Scan for the cell matching the given text and deliver its (x, y) coordinate at center. 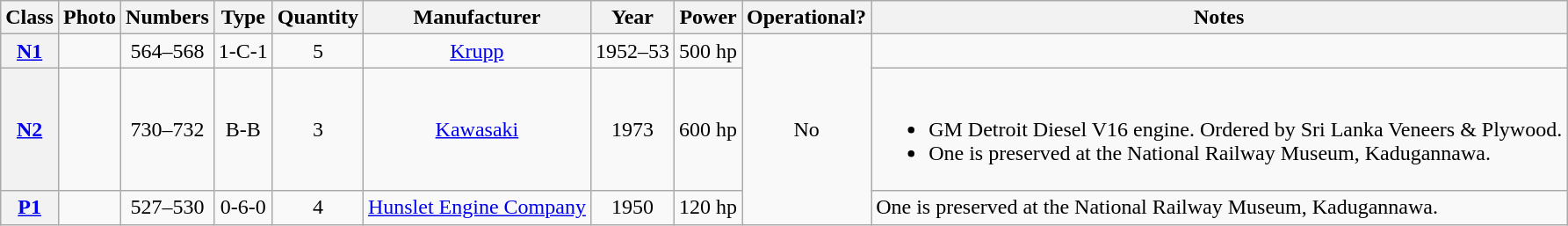
N2 (30, 129)
Numbers (168, 18)
600 hp (708, 129)
Quantity (318, 18)
0-6-0 (242, 208)
One is preserved at the National Railway Museum, Kadugannawa. (1219, 208)
730–732 (168, 129)
Manufacturer (476, 18)
N1 (30, 51)
Operational? (806, 18)
P1 (30, 208)
Krupp (476, 51)
1973 (632, 129)
5 (318, 51)
564–568 (168, 51)
No (806, 129)
Type (242, 18)
GM Detroit Diesel V16 engine. Ordered by Sri Lanka Veneers & Plywood.One is preserved at the National Railway Museum, Kadugannawa. (1219, 129)
Class (30, 18)
120 hp (708, 208)
1950 (632, 208)
Power (708, 18)
Year (632, 18)
B-B (242, 129)
527–530 (168, 208)
4 (318, 208)
Kawasaki (476, 129)
Photo (90, 18)
1-C-1 (242, 51)
3 (318, 129)
Hunslet Engine Company (476, 208)
Notes (1219, 18)
1952–53 (632, 51)
500 hp (708, 51)
